Identify which cell holds the provided text, then report its (x, y) central coordinate. 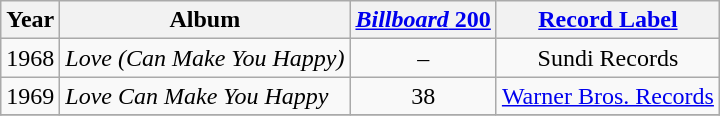
1969 (30, 96)
– (423, 58)
Billboard 200 (423, 20)
Album (205, 20)
Year (30, 20)
Warner Bros. Records (608, 96)
Record Label (608, 20)
Love (Can Make You Happy) (205, 58)
Sundi Records (608, 58)
38 (423, 96)
1968 (30, 58)
Love Can Make You Happy (205, 96)
